Detect which cell encompasses the target text, then output its (x, y) center coordinate. 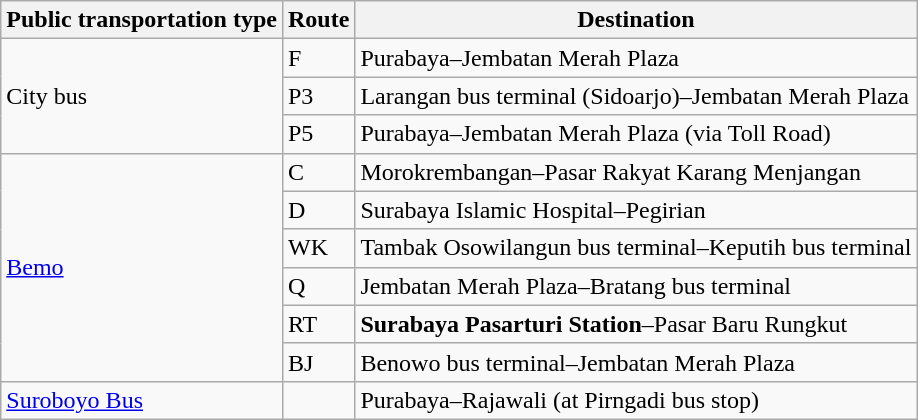
BJ (318, 362)
Purabaya–Rajawali (at Pirngadi bus stop) (636, 400)
P5 (318, 134)
Q (318, 286)
Suroboyo Bus (142, 400)
D (318, 210)
Tambak Osowilangun bus terminal–Keputih bus terminal (636, 248)
Destination (636, 20)
F (318, 58)
Surabaya Pasarturi Station–Pasar Baru Rungkut (636, 324)
Morokrembangan–Pasar Rakyat Karang Menjangan (636, 172)
C (318, 172)
Public transportation type (142, 20)
P3 (318, 96)
Jembatan Merah Plaza–Bratang bus terminal (636, 286)
Bemo (142, 267)
Surabaya Islamic Hospital–Pegirian (636, 210)
RT (318, 324)
Benowo bus terminal–Jembatan Merah Plaza (636, 362)
Route (318, 20)
Purabaya–Jembatan Merah Plaza (via Toll Road) (636, 134)
City bus (142, 96)
WK (318, 248)
Purabaya–Jembatan Merah Plaza (636, 58)
Larangan bus terminal (Sidoarjo)–Jembatan Merah Plaza (636, 96)
